Return (x, y) of the center of cell containing provided text 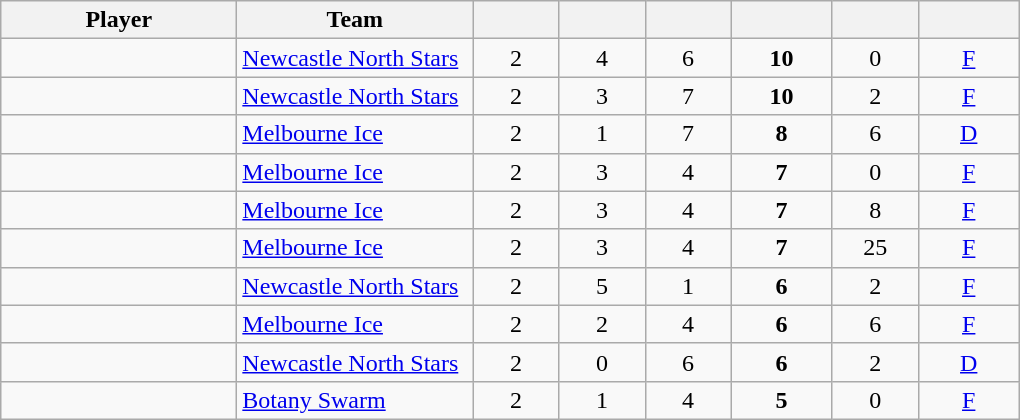
25 (875, 248)
Botany Swarm (355, 400)
Team (355, 20)
Player (119, 20)
